Return the (x, y) coordinate for the center point of the cell that contains the specified text.  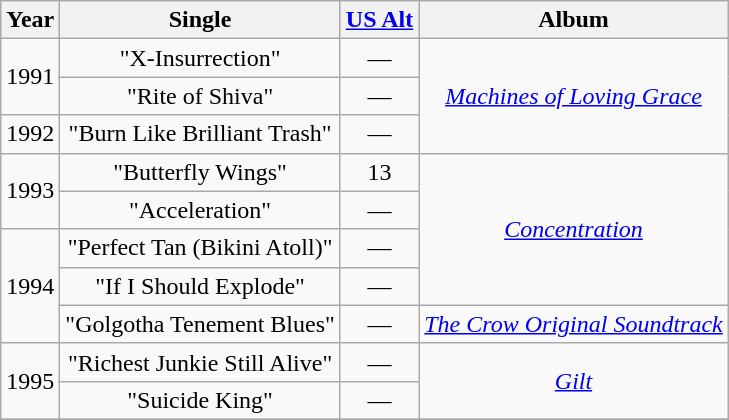
The Crow Original Soundtrack (574, 324)
1993 (30, 191)
"Rite of Shiva" (200, 96)
"Suicide King" (200, 400)
"Perfect Tan (Bikini Atoll)" (200, 248)
13 (379, 172)
Single (200, 20)
"Richest Junkie Still Alive" (200, 362)
"Golgotha Tenement Blues" (200, 324)
1991 (30, 77)
1994 (30, 286)
"If I Should Explode" (200, 286)
"X-Insurrection" (200, 58)
"Butterfly Wings" (200, 172)
Year (30, 20)
1992 (30, 134)
"Acceleration" (200, 210)
Album (574, 20)
1995 (30, 381)
Machines of Loving Grace (574, 96)
Concentration (574, 229)
"Burn Like Brilliant Trash" (200, 134)
Gilt (574, 381)
US Alt (379, 20)
